Scan for the cell matching the given text and deliver its (X, Y) coordinate at center. 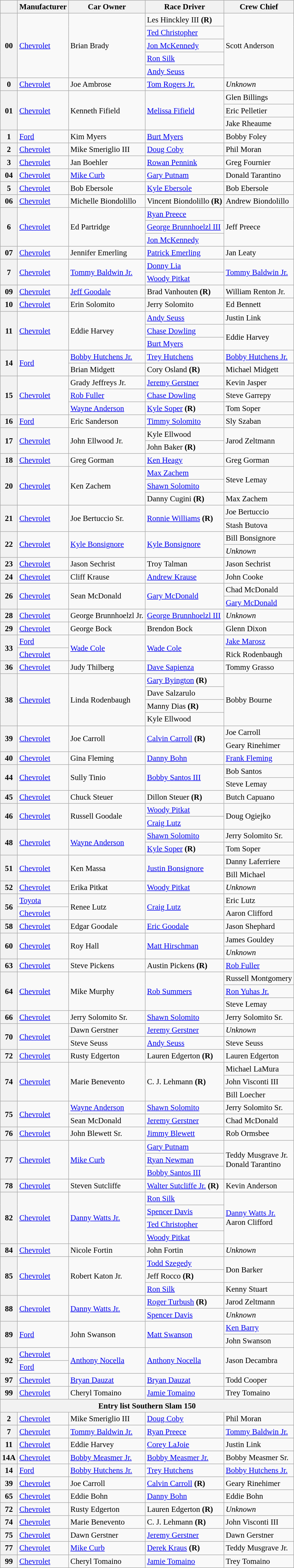
Bobby Bourne (259, 700)
Danny Cugini (R) (185, 499)
Dave Salzarulo (185, 693)
Russell Montgomery (259, 978)
Ron Yuhas Jr. (259, 991)
65 (9, 1496)
Bobby Foley (259, 136)
Danny Watts Jr. Aaron Clifford (259, 1218)
0 (9, 84)
04 (9, 175)
Walter Sutcliffe Jr. (R) (185, 1186)
Mike Murphy (107, 991)
48 (9, 842)
28 (9, 616)
Tom Rogers Jr. (185, 84)
Car Owner (107, 7)
Corey LaJoie (185, 1445)
Kyle Ebersole (185, 188)
John Baker (R) (185, 447)
Bob Santos (259, 771)
Sully Tinio (107, 777)
00 (9, 46)
Eric Goodale (185, 926)
Race Driver (185, 7)
06 (9, 201)
97 (9, 1380)
63 (9, 965)
Grady Jeffreys Jr. (107, 382)
Kim Myers (107, 136)
Ken Zachem (107, 486)
Dillon Steuer (R) (185, 797)
Vincent Biondolillo (R) (185, 201)
Toyota (43, 901)
Jeff Rocco (R) (185, 1276)
26 (9, 596)
Erika Pitkat (107, 888)
Donald Tarantino (259, 175)
64 (9, 991)
Kevin Anderson (259, 1186)
Ryan Newman (185, 1160)
Stash Butova (259, 525)
5 (9, 188)
Michelle Biondolillo (107, 201)
Gina Fleming (107, 758)
Eric Sanderson (107, 421)
Jennifer Emerling (107, 253)
Lauren Edgerton (259, 1056)
Eric Lutz (259, 901)
78 (9, 1186)
Brian Midgett (107, 370)
66 (9, 1017)
Justin Bonsignore (185, 868)
92 (9, 1360)
21 (9, 518)
40 (9, 758)
Jeff Goodale (107, 292)
85 (9, 1276)
Tommy Grasso (259, 667)
Joe Ambrose (107, 84)
Michael Midgett (259, 370)
Dave Sapienza (185, 667)
88 (9, 1309)
Nicole Fortin (107, 1250)
3 (9, 162)
Eric Pelletier (259, 111)
George Brunnhoelzl Jr. (107, 616)
52 (9, 888)
Danny Laferriere (259, 862)
1 (9, 136)
20 (9, 486)
Joe Bertuccio (259, 512)
Kenny Stuart (259, 1289)
Austin Pickens (R) (185, 965)
Manny Dias (R) (185, 706)
45 (9, 797)
Manufacturer (43, 7)
Jake Rheaume (259, 123)
Rick Rodenbaugh (259, 655)
Cliff Krause (107, 577)
John Blewett Sr. (107, 1134)
Entry list Southern Slam 150 (147, 1406)
Jan Leaty (259, 253)
Steven Sutcliffe (107, 1186)
Todd Cooper (259, 1380)
Jason Decambra (259, 1360)
Edgar Goodale (107, 926)
38 (9, 700)
Les Hinckley III (R) (185, 20)
09 (9, 292)
44 (9, 777)
01 (9, 110)
Teddy Musgrave Jr. Donald Tarantino (259, 1160)
Ken Barry (259, 1328)
Brendon Bock (185, 628)
Kevin Jasper (259, 382)
George Bock (107, 628)
Cory Osland (R) (185, 370)
Steve Pickens (107, 965)
Troy Talman (185, 564)
William Renton Jr. (259, 292)
82 (9, 1218)
Judy Thilberg (107, 667)
Bill Loecher (259, 1095)
46 (9, 817)
16 (9, 421)
58 (9, 926)
14A (9, 1457)
70 (9, 1036)
76 (9, 1134)
John Ellwood Jr. (107, 441)
Glenn Dixon (259, 628)
Ed Partridge (107, 227)
Steve Garrepy (259, 396)
Linda Rodenbaugh (107, 700)
Ken Heagy (185, 460)
Russell Goodale (107, 817)
Joe Bertuccio Sr. (107, 518)
17 (9, 441)
Melissa Fifield (185, 110)
Matt Swanson (185, 1335)
Teddy Musgrave Jr. (259, 1548)
John Cooke (259, 577)
Don Barker (259, 1270)
29 (9, 628)
Ken Massa (107, 868)
Roger Turbush (R) (185, 1302)
Bill Bonsignore (259, 538)
Crew Chief (259, 7)
23 (9, 564)
60 (9, 946)
Roy Hall (107, 946)
Jerry Solomito (185, 305)
Renee Lutz (107, 907)
Michael LaMura (259, 1069)
Ed Bennett (259, 305)
Ronnie Williams (R) (185, 518)
18 (9, 460)
James Gouldey (259, 940)
Doug Ogiejko (259, 817)
Timmy Solomito (185, 421)
33 (9, 648)
15 (9, 396)
Sly Szaban (259, 421)
6 (9, 227)
Erin Solomito (107, 305)
89 (9, 1335)
Chuck Steuer (107, 797)
Derek Kraus (R) (185, 1548)
Rowan Pennink (185, 162)
Gary Byington (R) (185, 680)
10 (9, 305)
Kenneth Fifield (107, 110)
Jake Marosz (259, 642)
51 (9, 868)
Butch Capuano (259, 797)
Rob Ormsbee (259, 1134)
Matt Hirschman (185, 946)
John Fortin (185, 1250)
Rob Summers (185, 991)
Jimmy Blewett (185, 1134)
Frank Fleming (259, 758)
Donny Lia (185, 266)
Patrick Emerling (185, 253)
Bobby Measmer Sr. (259, 1457)
07 (9, 253)
Aaron Clifford (259, 913)
Bill Michael (259, 875)
56 (9, 907)
Andrew Krause (185, 577)
Jason Shephard (259, 926)
84 (9, 1250)
36 (9, 667)
Jan Boehler (107, 162)
Greg Fournier (259, 162)
Scott Anderson (259, 46)
Jeff Preece (259, 227)
Robert Katon Jr. (107, 1276)
Brian Brady (107, 46)
22 (9, 544)
Andrew Biondolillo (259, 201)
Glen Billings (259, 98)
Todd Szegedy (185, 1263)
Brad Vanhouten (R) (185, 292)
24 (9, 577)
